Output the [x, y] coordinate of the center of the cell containing the given text.  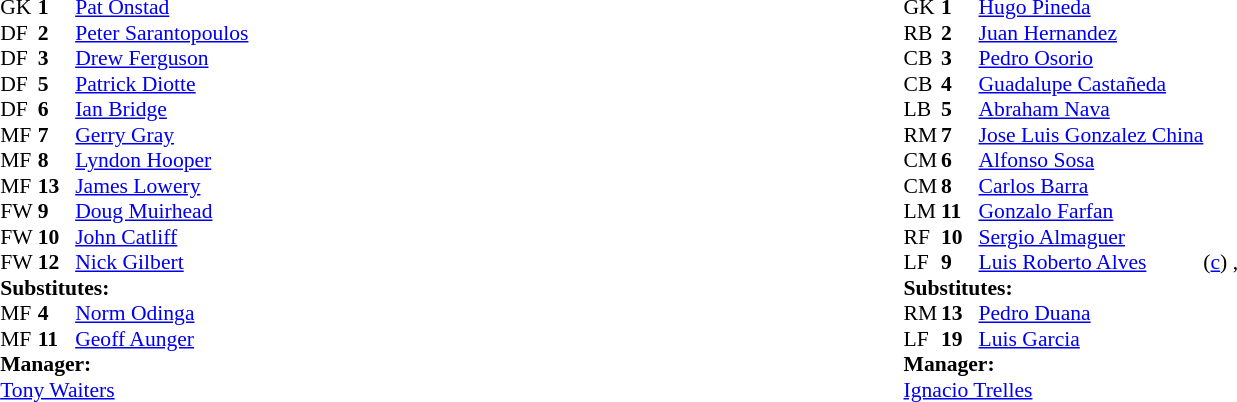
Ian Bridge [162, 109]
Geoff Aunger [162, 339]
Luis Roberto Alves [1092, 263]
John Catliff [162, 237]
Guadalupe Castañeda [1092, 84]
Nick Gilbert [162, 263]
James Lowery [162, 186]
Pedro Osorio [1092, 59]
LB [923, 109]
Doug Muirhead [162, 211]
Drew Ferguson [162, 59]
Peter Sarantopoulos [162, 33]
LM [923, 211]
Jose Luis Gonzalez China [1092, 135]
RB [923, 33]
Carlos Barra [1092, 186]
19 [960, 339]
Pedro Duana [1092, 313]
Abraham Nava [1092, 109]
Norm Odinga [162, 313]
12 [57, 263]
Patrick Diotte [162, 84]
Sergio Almaguer [1092, 237]
Alfonso Sosa [1092, 161]
Gerry Gray [162, 135]
RF [923, 237]
Juan Hernandez [1092, 33]
Gonzalo Farfan [1092, 211]
Luis Garcia [1092, 339]
Lyndon Hooper [162, 161]
